Capture the cell that displays the provided text and extract its [X, Y] central coordinate. 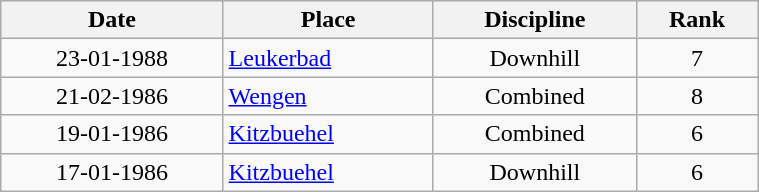
Place [328, 20]
Leukerbad [328, 58]
21-02-1986 [112, 96]
Date [112, 20]
Wengen [328, 96]
Discipline [534, 20]
Rank [696, 20]
7 [696, 58]
19-01-1986 [112, 134]
23-01-1988 [112, 58]
8 [696, 96]
17-01-1986 [112, 172]
